Locate the cell with the specified text and output its (x, y) center coordinate. 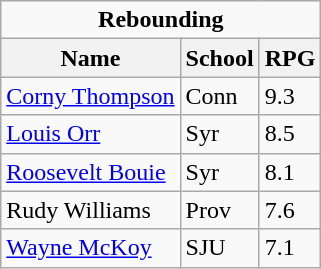
9.3 (290, 96)
Wayne McKoy (90, 248)
8.5 (290, 134)
Corny Thompson (90, 96)
7.1 (290, 248)
Name (90, 58)
RPG (290, 58)
7.6 (290, 210)
Louis Orr (90, 134)
Rebounding (161, 20)
Prov (220, 210)
Roosevelt Bouie (90, 172)
Rudy Williams (90, 210)
SJU (220, 248)
School (220, 58)
Conn (220, 96)
8.1 (290, 172)
